Return the (x, y) coordinate for the center point of the cell that contains the specified text.  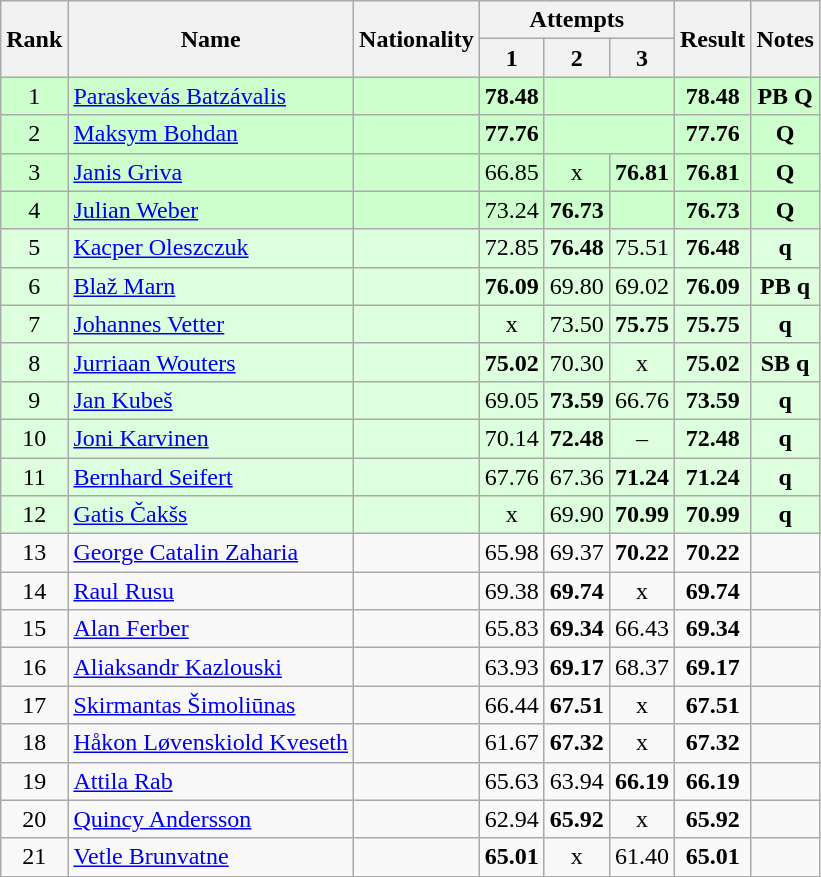
Jan Kubeš (211, 400)
65.98 (512, 553)
73.50 (576, 324)
5 (34, 248)
72.85 (512, 248)
66.44 (512, 705)
70.30 (576, 362)
Notes (785, 39)
Skirmantas Šimoliūnas (211, 705)
Paraskevás Batzávalis (211, 96)
7 (34, 324)
George Catalin Zaharia (211, 553)
8 (34, 362)
62.94 (512, 819)
– (642, 438)
69.90 (576, 515)
19 (34, 781)
69.38 (512, 591)
Janis Griva (211, 172)
69.05 (512, 400)
70.14 (512, 438)
66.85 (512, 172)
Attempts (576, 20)
Name (211, 39)
Blaž Marn (211, 286)
Attila Rab (211, 781)
Johannes Vetter (211, 324)
Result (712, 39)
17 (34, 705)
Joni Karvinen (211, 438)
69.02 (642, 286)
15 (34, 629)
6 (34, 286)
14 (34, 591)
67.36 (576, 477)
65.83 (512, 629)
PB Q (785, 96)
Nationality (417, 39)
4 (34, 210)
Bernhard Seifert (211, 477)
Julian Weber (211, 210)
Jurriaan Wouters (211, 362)
13 (34, 553)
PB q (785, 286)
69.80 (576, 286)
SB q (785, 362)
10 (34, 438)
63.94 (576, 781)
73.24 (512, 210)
Gatis Čakšs (211, 515)
Raul Rusu (211, 591)
Kacper Oleszczuk (211, 248)
21 (34, 857)
66.43 (642, 629)
Aliaksandr Kazlouski (211, 667)
75.51 (642, 248)
Maksym Bohdan (211, 134)
66.76 (642, 400)
11 (34, 477)
9 (34, 400)
61.67 (512, 743)
Vetle Brunvatne (211, 857)
69.37 (576, 553)
Quincy Andersson (211, 819)
63.93 (512, 667)
Rank (34, 39)
67.76 (512, 477)
Håkon Løvenskiold Kveseth (211, 743)
16 (34, 667)
65.63 (512, 781)
12 (34, 515)
68.37 (642, 667)
Alan Ferber (211, 629)
18 (34, 743)
61.40 (642, 857)
20 (34, 819)
